Return (x, y) of the center of cell containing provided text 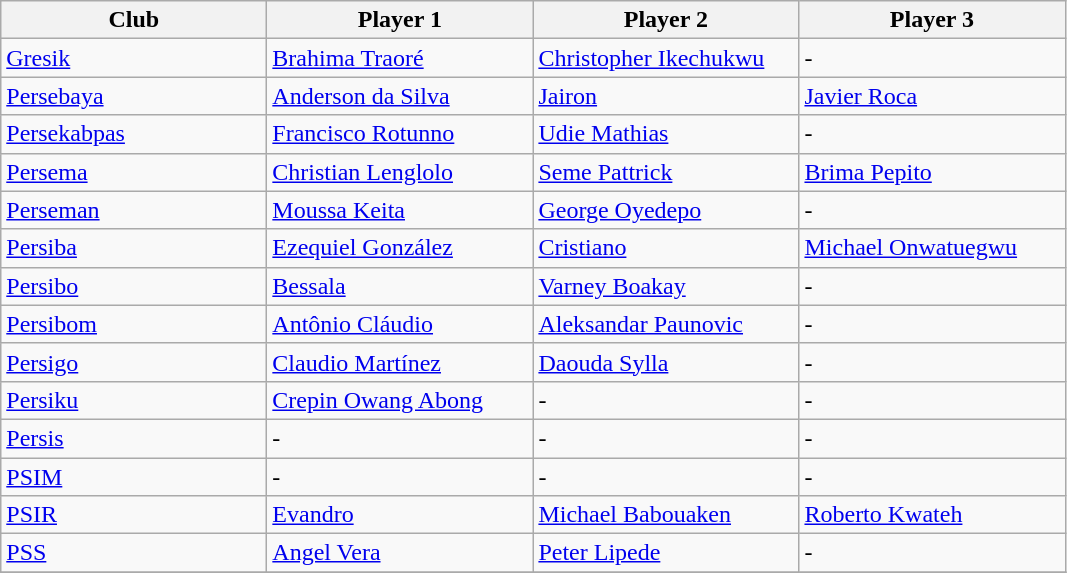
Evandro (400, 515)
Persibom (134, 324)
Persis (134, 438)
Ezequiel González (400, 248)
Persiku (134, 400)
Christian Lenglolo (400, 172)
Brima Pepito (932, 172)
Antônio Cláudio (400, 324)
Persigo (134, 362)
Player 2 (666, 20)
Brahima Traoré (400, 58)
Persibo (134, 286)
Club (134, 20)
Udie Mathias (666, 134)
Player 3 (932, 20)
Jairon (666, 96)
PSS (134, 553)
Daouda Sylla (666, 362)
Francisco Rotunno (400, 134)
Varney Boakay (666, 286)
Crepin Owang Abong (400, 400)
Roberto Kwateh (932, 515)
Aleksandar Paunovic (666, 324)
Peter Lipede (666, 553)
Christopher Ikechukwu (666, 58)
Gresik (134, 58)
Player 1 (400, 20)
Persebaya (134, 96)
Bessala (400, 286)
Persekabpas (134, 134)
Michael Onwatuegwu (932, 248)
Cristiano (666, 248)
Claudio Martínez (400, 362)
Moussa Keita (400, 210)
Perseman (134, 210)
Persiba (134, 248)
Persema (134, 172)
PSIM (134, 477)
PSIR (134, 515)
Javier Roca (932, 96)
Seme Pattrick (666, 172)
George Oyedepo (666, 210)
Michael Babouaken (666, 515)
Angel Vera (400, 553)
Anderson da Silva (400, 96)
